Provide the [X, Y] coordinate of the cell's center where the given text is located.  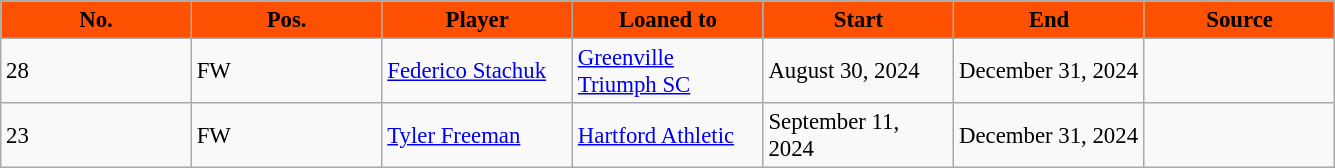
Pos. [286, 20]
August 30, 2024 [858, 72]
End [1050, 20]
Player [478, 20]
23 [96, 136]
Source [1240, 20]
Tyler Freeman [478, 136]
No. [96, 20]
Start [858, 20]
September 11, 2024 [858, 136]
Greenville Triumph SC [668, 72]
28 [96, 72]
Federico Stachuk [478, 72]
Loaned to [668, 20]
Hartford Athletic [668, 136]
